Capture the cell that displays the provided text and extract its (X, Y) central coordinate. 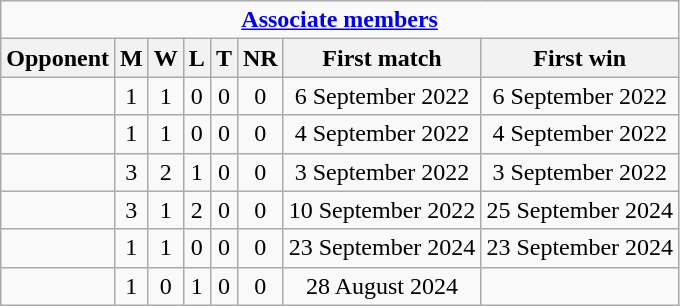
First win (580, 58)
28 August 2024 (382, 286)
T (224, 58)
M (132, 58)
10 September 2022 (382, 210)
L (196, 58)
NR (260, 58)
Associate members (340, 20)
Opponent (58, 58)
W (166, 58)
First match (382, 58)
25 September 2024 (580, 210)
